Capture the cell that displays the provided text and extract its (x, y) central coordinate. 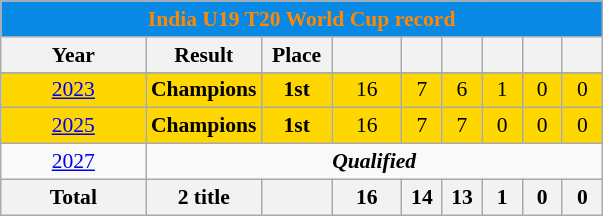
14 (422, 197)
Place (297, 55)
6 (462, 90)
India U19 T20 World Cup record (302, 19)
Qualified (374, 162)
Result (204, 55)
2 title (204, 197)
13 (462, 197)
Total (74, 197)
2027 (74, 162)
2025 (74, 126)
2023 (74, 90)
Year (74, 55)
